Output the (x, y) coordinate of the center of the cell containing the given text.  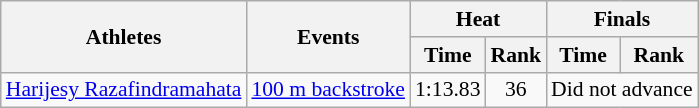
Finals (622, 19)
Harijesy Razafindramahata (124, 90)
Events (328, 36)
Did not advance (622, 90)
Athletes (124, 36)
36 (516, 90)
Heat (478, 19)
100 m backstroke (328, 90)
1:13.83 (448, 90)
